Provide the (x, y) coordinate of the cell's center where the given text is located.  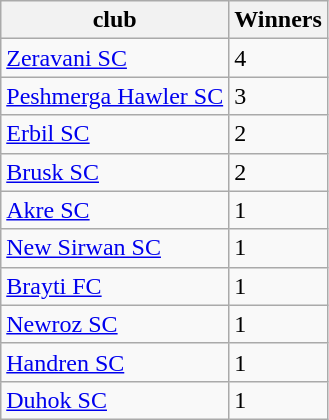
Brusk SC (115, 172)
Duhok SC (115, 400)
3 (278, 96)
Peshmerga Hawler SC (115, 96)
Zeravani SC (115, 58)
Handren SC (115, 362)
club (115, 20)
New Sirwan SC (115, 248)
Winners (278, 20)
Akre SC (115, 210)
Erbil SC (115, 134)
Brayti FC (115, 286)
Newroz SC (115, 324)
4 (278, 58)
